Locate the cell with the specified text and output its [x, y] center coordinate. 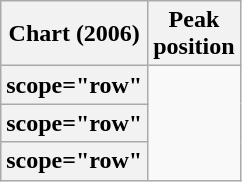
Peakposition [194, 34]
Chart (2006) [74, 34]
